Return (X, Y) of the center of cell containing provided text 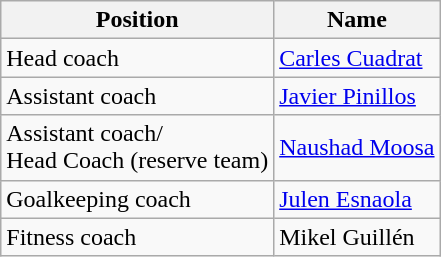
Naushad Moosa (357, 148)
Head coach (138, 58)
Javier Pinillos (357, 96)
Assistant coach/Head Coach (reserve team) (138, 148)
Carles Cuadrat (357, 58)
Position (138, 20)
Goalkeeping coach (138, 199)
Julen Esnaola (357, 199)
Assistant coach (138, 96)
Fitness coach (138, 237)
Name (357, 20)
Mikel Guillén (357, 237)
